For the text-containing cell, return its midpoint in (x, y) coordinate format. 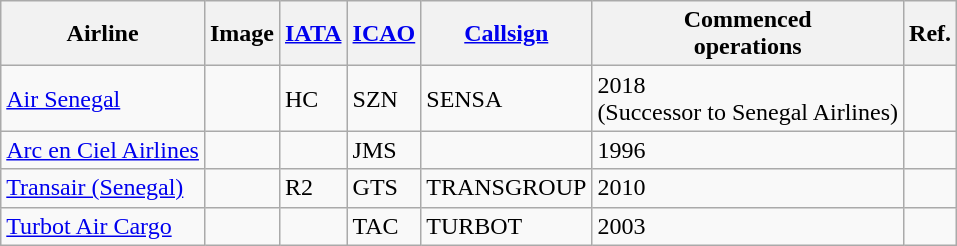
Ref. (930, 34)
SZN (384, 98)
ICAO (384, 34)
Callsign (506, 34)
1996 (748, 150)
Image (242, 34)
SENSA (506, 98)
TRANSGROUP (506, 188)
Turbot Air Cargo (103, 226)
HC (313, 98)
2018(Successor to Senegal Airlines) (748, 98)
JMS (384, 150)
TAC (384, 226)
Commencedoperations (748, 34)
R2 (313, 188)
Airline (103, 34)
Air Senegal (103, 98)
IATA (313, 34)
2003 (748, 226)
Transair (Senegal) (103, 188)
GTS (384, 188)
Arc en Ciel Airlines (103, 150)
2010 (748, 188)
TURBOT (506, 226)
